Identify which cell holds the provided text, then report its (x, y) central coordinate. 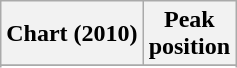
Peakposition (189, 34)
Chart (2010) (72, 34)
